Extract the (x, y) coordinate from the center of the cell holding the provided text.  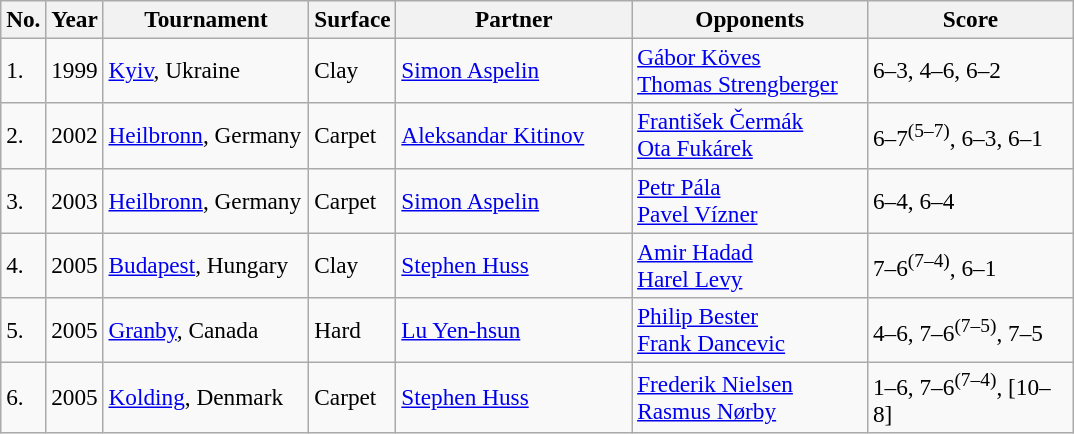
Granby, Canada (206, 330)
Hard (352, 330)
Kyiv, Ukraine (206, 70)
4. (24, 264)
6–7(5–7), 6–3, 6–1 (971, 136)
7–6(7–4), 6–1 (971, 264)
Year (74, 19)
1–6, 7–6(7–4), [10–8] (971, 398)
6–3, 4–6, 6–2 (971, 70)
5. (24, 330)
2002 (74, 136)
Lu Yen-hsun (514, 330)
2003 (74, 200)
1. (24, 70)
3. (24, 200)
Tournament (206, 19)
Budapest, Hungary (206, 264)
Frederik Nielsen Rasmus Nørby (750, 398)
6–4, 6–4 (971, 200)
Score (971, 19)
Surface (352, 19)
6. (24, 398)
Petr Pála Pavel Vízner (750, 200)
Aleksandar Kitinov (514, 136)
No. (24, 19)
Gábor Köves Thomas Strengberger (750, 70)
Partner (514, 19)
4–6, 7–6(7–5), 7–5 (971, 330)
1999 (74, 70)
František Čermák Ota Fukárek (750, 136)
Opponents (750, 19)
Philip Bester Frank Dancevic (750, 330)
Kolding, Denmark (206, 398)
2. (24, 136)
Amir Hadad Harel Levy (750, 264)
